Pinpoint the cell where the given text exists, returning its [x, y] midpoint coordinate. 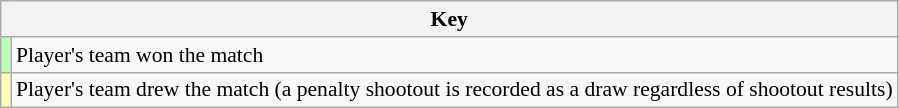
Player's team won the match [454, 55]
Player's team drew the match (a penalty shootout is recorded as a draw regardless of shootout results) [454, 90]
Key [450, 19]
